Capture the cell that displays the provided text and extract its [X, Y] central coordinate. 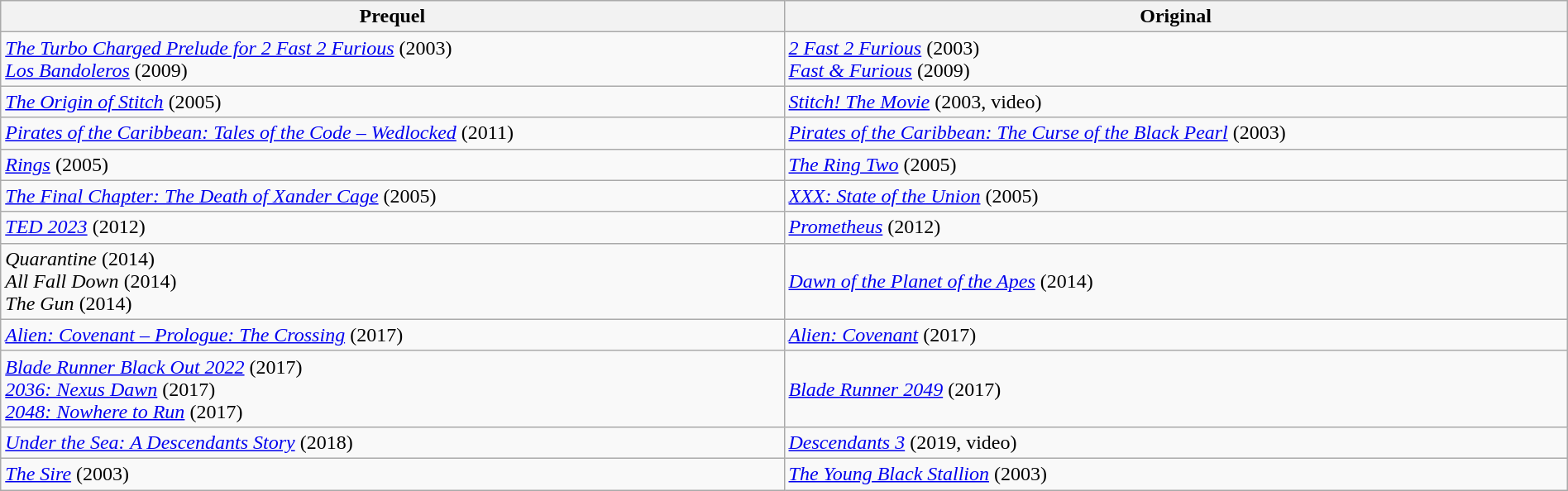
Under the Sea: A Descendants Story (2018) [392, 442]
Prequel [392, 17]
Dawn of the Planet of the Apes (2014) [1176, 281]
The Origin of Stitch (2005) [392, 102]
2 Fast 2 Furious (2003)Fast & Furious (2009) [1176, 60]
XXX: State of the Union (2005) [1176, 196]
The Ring Two (2005) [1176, 164]
Pirates of the Caribbean: Tales of the Code – Wedlocked (2011) [392, 133]
Blade Runner Black Out 2022 (2017)2036: Nexus Dawn (2017)2048: Nowhere to Run (2017) [392, 389]
The Young Black Stallion (2003) [1176, 474]
Alien: Covenant (2017) [1176, 335]
The Turbo Charged Prelude for 2 Fast 2 Furious (2003)Los Bandoleros (2009) [392, 60]
Descendants 3 (2019, video) [1176, 442]
TED 2023 (2012) [392, 227]
Pirates of the Caribbean: The Curse of the Black Pearl (2003) [1176, 133]
Alien: Covenant – Prologue: The Crossing (2017) [392, 335]
Quarantine (2014)All Fall Down (2014)The Gun (2014) [392, 281]
Rings (2005) [392, 164]
The Final Chapter: The Death of Xander Cage (2005) [392, 196]
Prometheus (2012) [1176, 227]
Original [1176, 17]
The Sire (2003) [392, 474]
Stitch! The Movie (2003, video) [1176, 102]
Blade Runner 2049 (2017) [1176, 389]
